Extract the (X, Y) coordinate from the center of the cell holding the provided text.  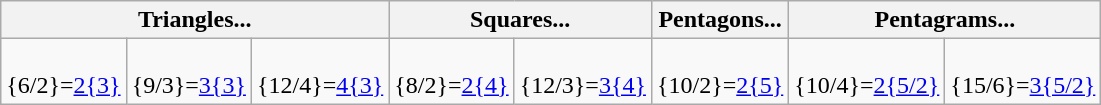
{12/4}=4{3} (320, 72)
{10/2}=2{5} (720, 72)
Triangles... (195, 20)
{12/3}=3{4} (582, 72)
Pentagrams... (945, 20)
{9/3}=3{3} (188, 72)
{6/2}=2{3} (64, 72)
Squares... (520, 20)
{10/4}=2{5/2} (867, 72)
{8/2}=2{4} (452, 72)
{15/6}=3{5/2} (1023, 72)
Pentagons... (720, 20)
